Determine the (x, y) coordinate at the center of the cell enclosing the given text.  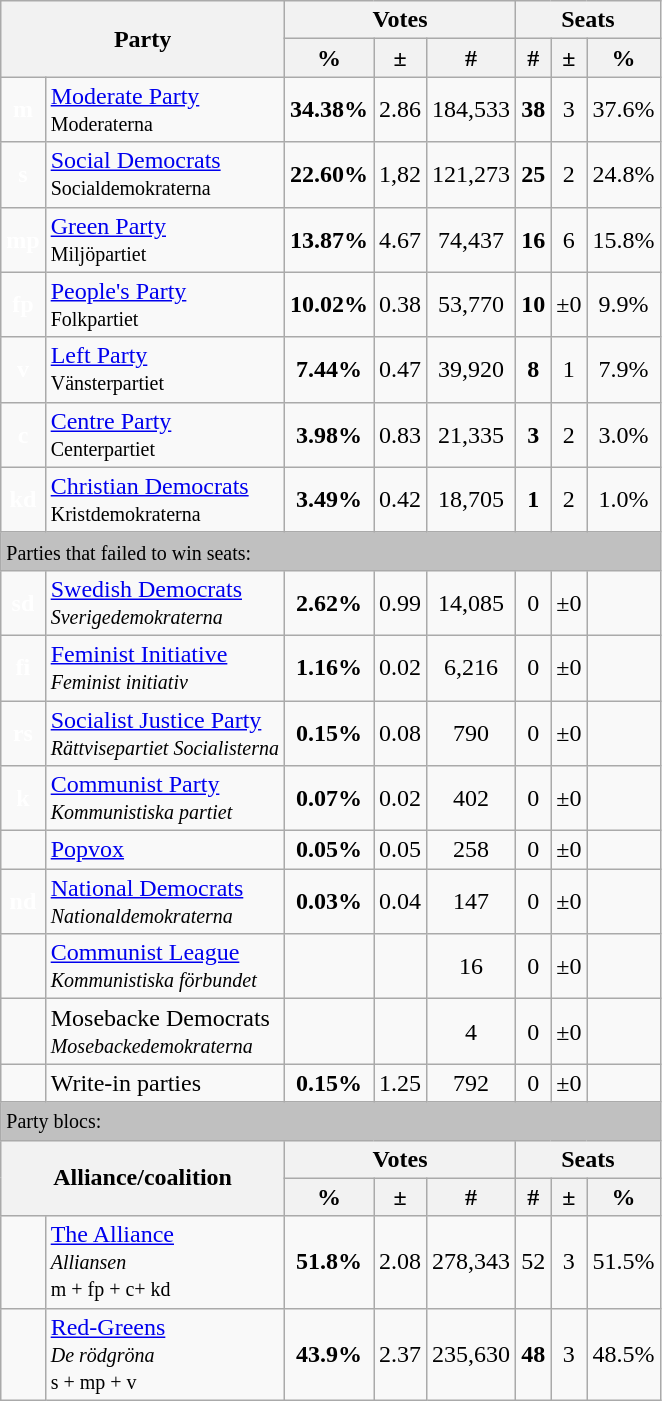
9.9% (624, 304)
7.44% (328, 370)
43.9% (328, 1354)
Communist PartyKommunistiska partiet (164, 798)
53,770 (472, 304)
Write-in parties (164, 1083)
790 (472, 732)
37.6% (624, 110)
278,343 (472, 1262)
2.62% (328, 602)
7.9% (624, 370)
51.8% (328, 1262)
3.49% (328, 500)
48.5% (624, 1354)
4 (472, 1032)
Mosebacke DemocratsMosebackedemokraterna (164, 1032)
0.38 (400, 304)
0.47 (400, 370)
Moderate PartyModeraterna (164, 110)
0.07% (328, 798)
48 (534, 1354)
Christian DemocratsKristdemokraterna (164, 500)
0.42 (400, 500)
sd (23, 602)
6 (569, 240)
0.03% (328, 902)
258 (472, 850)
51.5% (624, 1262)
4.67 (400, 240)
22.60% (328, 174)
fi (23, 668)
k (23, 798)
0.04 (400, 902)
25 (534, 174)
3.0% (624, 434)
6,216 (472, 668)
38 (534, 110)
1.0% (624, 500)
1.16% (328, 668)
235,630 (472, 1354)
c (23, 434)
15.8% (624, 240)
nd (23, 902)
kd (23, 500)
13.87% (328, 240)
8 (534, 370)
0.05 (400, 850)
Popvox (164, 850)
fp (23, 304)
121,273 (472, 174)
1,82 (400, 174)
2.08 (400, 1262)
Social DemocratsSocialdemokraterna (164, 174)
Red-GreensDe rödgrönas + mp + v (164, 1354)
10.02% (328, 304)
184,533 (472, 110)
Party (143, 39)
People's PartyFolkpartiet (164, 304)
0.83 (400, 434)
18,705 (472, 500)
74,437 (472, 240)
Communist LeagueKommunistiska förbundet (164, 966)
52 (534, 1262)
mp (23, 240)
21,335 (472, 434)
Swedish DemocratsSverigedemokraterna (164, 602)
Socialist Justice PartyRättvisepartiet Socialisterna (164, 732)
24.8% (624, 174)
10 (534, 304)
2.37 (400, 1354)
1.25 (400, 1083)
147 (472, 902)
Party blocs: (330, 1121)
2.86 (400, 110)
792 (472, 1083)
Alliance/coalition (143, 1178)
0.08 (400, 732)
Left PartyVänsterpartiet (164, 370)
v (23, 370)
34.38% (328, 110)
Centre PartyCenterpartiet (164, 434)
National DemocratsNationaldemokraterna (164, 902)
Green PartyMiljöpartiet (164, 240)
Parties that failed to win seats: (330, 551)
s (23, 174)
402 (472, 798)
14,085 (472, 602)
39,920 (472, 370)
3.98% (328, 434)
Feminist InitiativeFeminist initiativ (164, 668)
The AllianceAlliansenm + fp + c+ kd (164, 1262)
rs (23, 732)
0.05% (328, 850)
m (23, 110)
0.99 (400, 602)
